Identify which cell holds the provided text, then report its [X, Y] central coordinate. 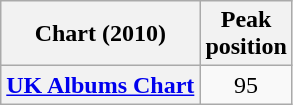
Peakposition [246, 34]
95 [246, 85]
UK Albums Chart [100, 85]
Chart (2010) [100, 34]
